Return the (x, y) coordinate for the center point of the cell that contains the specified text.  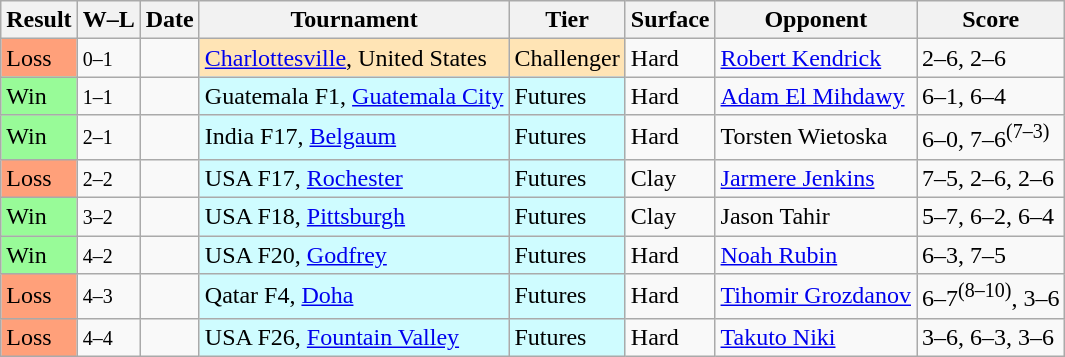
1–1 (108, 96)
3–6, 6–3, 3–6 (991, 337)
4–4 (108, 337)
Tier (567, 20)
0–1 (108, 58)
2–6, 2–6 (991, 58)
7–5, 2–6, 2–6 (991, 178)
2–1 (108, 138)
Guatemala F1, Guatemala City (354, 96)
USA F17, Rochester (354, 178)
4–3 (108, 296)
Jarmere Jenkins (816, 178)
W–L (108, 20)
Result (39, 20)
6–1, 6–4 (991, 96)
Qatar F4, Doha (354, 296)
6–3, 7–5 (991, 255)
USA F26, Fountain Valley (354, 337)
Jason Tahir (816, 217)
Tihomir Grozdanov (816, 296)
Noah Rubin (816, 255)
6–7(8–10), 3–6 (991, 296)
USA F20, Godfrey (354, 255)
2–2 (108, 178)
Robert Kendrick (816, 58)
USA F18, Pittsburgh (354, 217)
Date (170, 20)
Adam El Mihdawy (816, 96)
Charlottesville, United States (354, 58)
Takuto Niki (816, 337)
Tournament (354, 20)
Surface (670, 20)
Challenger (567, 58)
Torsten Wietoska (816, 138)
3–2 (108, 217)
India F17, Belgaum (354, 138)
4–2 (108, 255)
6–0, 7–6(7–3) (991, 138)
5–7, 6–2, 6–4 (991, 217)
Opponent (816, 20)
Score (991, 20)
